Pinpoint the cell where the given text exists, returning its (x, y) midpoint coordinate. 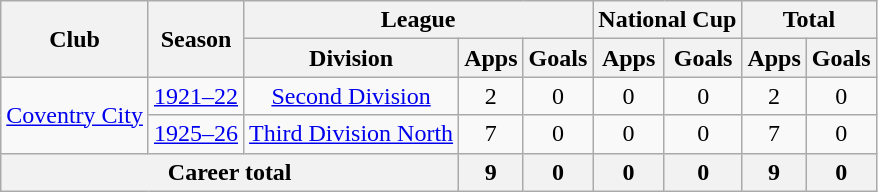
Season (196, 39)
Total (809, 20)
Coventry City (75, 115)
1925–26 (196, 134)
Club (75, 39)
Third Division North (352, 134)
Division (352, 58)
Second Division (352, 96)
League (418, 20)
1921–22 (196, 96)
Career total (230, 172)
National Cup (668, 20)
